Extract the [x, y] coordinate from the center of the cell holding the provided text.  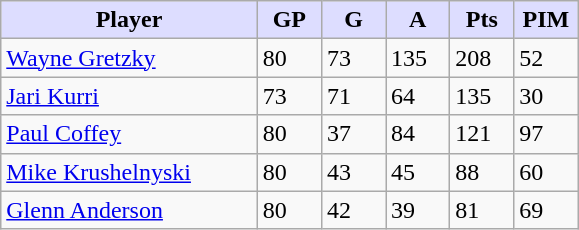
Glenn Anderson [130, 210]
71 [353, 96]
37 [353, 134]
45 [418, 172]
A [418, 20]
42 [353, 210]
30 [546, 96]
Player [130, 20]
84 [418, 134]
64 [418, 96]
52 [546, 58]
Pts [482, 20]
208 [482, 58]
Paul Coffey [130, 134]
81 [482, 210]
60 [546, 172]
121 [482, 134]
Jari Kurri [130, 96]
Mike Krushelnyski [130, 172]
GP [289, 20]
97 [546, 134]
Wayne Gretzky [130, 58]
PIM [546, 20]
43 [353, 172]
88 [482, 172]
G [353, 20]
39 [418, 210]
69 [546, 210]
